For the text-containing cell, return its midpoint in [X, Y] coordinate format. 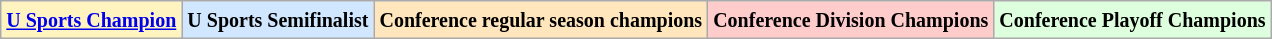
U Sports Semifinalist [278, 20]
U Sports Champion [92, 20]
Conference Playoff Champions [1132, 20]
Conference regular season champions [541, 20]
Conference Division Champions [851, 20]
